Locate the cell with the specified text and output its (x, y) center coordinate. 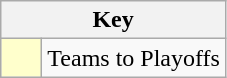
Teams to Playoffs (134, 58)
Key (114, 20)
